Output the (X, Y) coordinate of the center of the cell containing the given text.  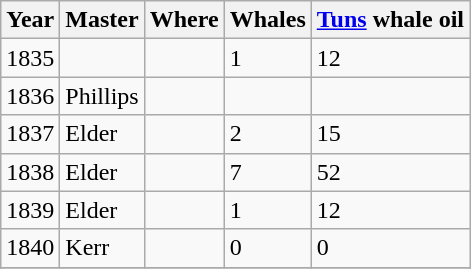
1838 (30, 172)
Phillips (102, 96)
1839 (30, 210)
1835 (30, 58)
Year (30, 20)
15 (390, 134)
52 (390, 172)
1837 (30, 134)
Master (102, 20)
1836 (30, 96)
Kerr (102, 248)
7 (268, 172)
Where (184, 20)
Whales (268, 20)
2 (268, 134)
Tuns whale oil (390, 20)
1840 (30, 248)
